Search for the cell housing the specified text and yield its (X, Y) center coordinate. 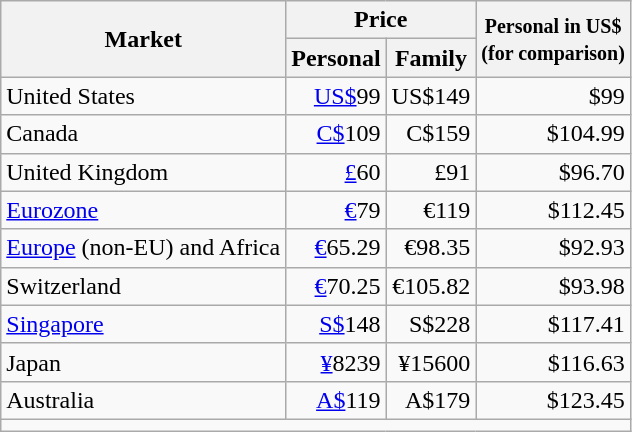
$123.45 (554, 400)
S$148 (336, 324)
$93.98 (554, 286)
United Kingdom (144, 172)
$112.45 (554, 210)
€119 (431, 210)
Canada (144, 134)
$117.41 (554, 324)
€65.29 (336, 248)
$99 (554, 96)
United States (144, 96)
$116.63 (554, 362)
€79 (336, 210)
Personal in US$(for comparison) (554, 39)
Family (431, 58)
Australia (144, 400)
£60 (336, 172)
C$109 (336, 134)
$96.70 (554, 172)
£91 (431, 172)
US$149 (431, 96)
Japan (144, 362)
€98.35 (431, 248)
Market (144, 39)
€105.82 (431, 286)
€70.25 (336, 286)
A$119 (336, 400)
Eurozone (144, 210)
C$159 (431, 134)
Europe (non-EU) and Africa (144, 248)
$104.99 (554, 134)
US$99 (336, 96)
A$179 (431, 400)
Switzerland (144, 286)
¥8239 (336, 362)
Singapore (144, 324)
S$228 (431, 324)
¥15600 (431, 362)
Price (381, 20)
$92.93 (554, 248)
Personal (336, 58)
